Output the (X, Y) coordinate of the center of the cell containing the given text.  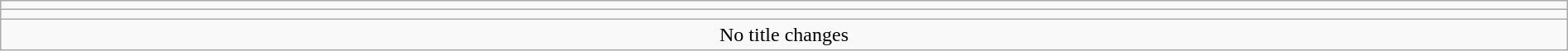
No title changes (784, 35)
